Return the [x, y] coordinate for the center point of the cell that contains the specified text.  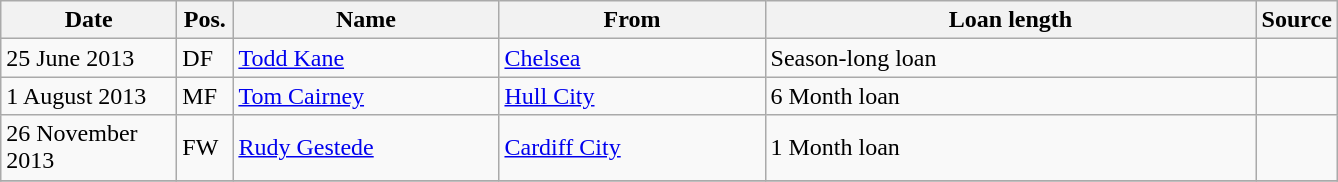
Chelsea [632, 58]
DF [205, 58]
25 June 2013 [89, 58]
Name [366, 20]
6 Month loan [1010, 96]
Cardiff City [632, 148]
Tom Cairney [366, 96]
From [632, 20]
1 August 2013 [89, 96]
Hull City [632, 96]
Loan length [1010, 20]
Todd Kane [366, 58]
Date [89, 20]
Source [1296, 20]
1 Month loan [1010, 148]
Rudy Gestede [366, 148]
Pos. [205, 20]
FW [205, 148]
26 November 2013 [89, 148]
MF [205, 96]
Season-long loan [1010, 58]
